Find where the given text appears and provide that cell's center as (X, Y) coordinate. 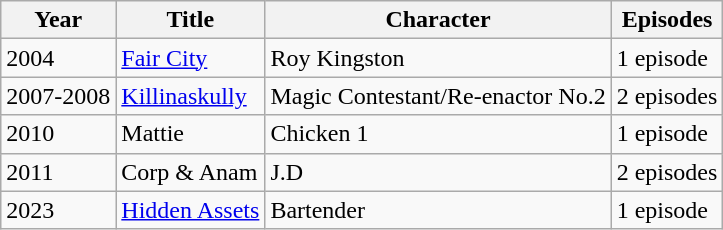
Mattie (190, 134)
Killinaskully (190, 96)
2023 (58, 210)
Episodes (667, 20)
Roy Kingston (438, 58)
Hidden Assets (190, 210)
Chicken 1 (438, 134)
Character (438, 20)
2004 (58, 58)
Fair City (190, 58)
Bartender (438, 210)
2010 (58, 134)
2007-2008 (58, 96)
2011 (58, 172)
Corp & Anam (190, 172)
Magic Contestant/Re-enactor No.2 (438, 96)
Year (58, 20)
Title (190, 20)
J.D (438, 172)
